Determine the [X, Y] coordinate at the center of the cell enclosing the given text.  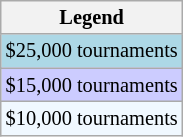
Legend [92, 17]
$15,000 tournaments [92, 85]
$25,000 tournaments [92, 51]
$10,000 tournaments [92, 118]
